From the cell containing the given text, extract its center point as (x, y) coordinate. 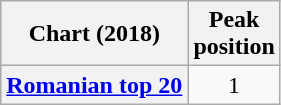
Chart (2018) (94, 34)
Romanian top 20 (94, 85)
Peakposition (234, 34)
1 (234, 85)
